Search for the cell housing the specified text and yield its (X, Y) center coordinate. 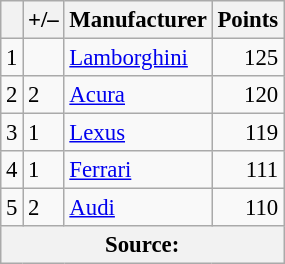
Ferrari (138, 170)
4 (12, 170)
Audi (138, 208)
Acura (138, 95)
Source: (142, 245)
Lexus (138, 133)
120 (248, 95)
125 (248, 58)
Lamborghini (138, 58)
110 (248, 208)
+/– (44, 20)
Points (248, 20)
Manufacturer (138, 20)
5 (12, 208)
119 (248, 133)
111 (248, 170)
3 (12, 133)
